From the cell containing the given text, extract its center point as [X, Y] coordinate. 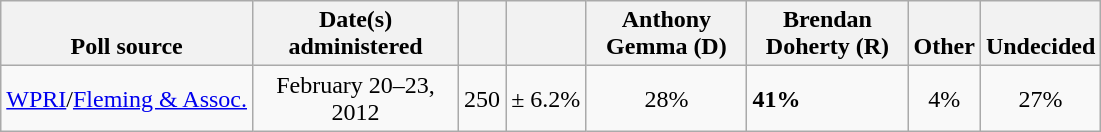
Other [944, 34]
± 6.2% [546, 98]
BrendanDoherty (R) [828, 34]
27% [1040, 98]
250 [482, 98]
28% [666, 98]
AnthonyGemma (D) [666, 34]
WPRI/Fleming & Assoc. [127, 98]
41% [828, 98]
February 20–23, 2012 [356, 98]
Date(s)administered [356, 34]
4% [944, 98]
Undecided [1040, 34]
Poll source [127, 34]
